Scan for the cell matching the given text and deliver its [x, y] coordinate at center. 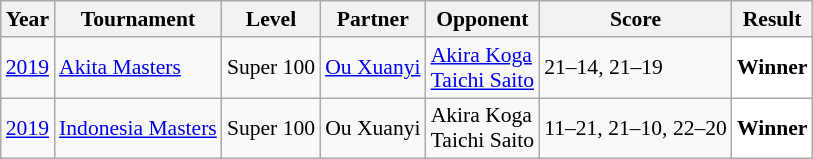
Tournament [138, 19]
11–21, 21–10, 22–20 [636, 128]
Score [636, 19]
Partner [372, 19]
Result [772, 19]
Opponent [483, 19]
Year [28, 19]
Akita Masters [138, 68]
21–14, 21–19 [636, 68]
Level [271, 19]
Indonesia Masters [138, 128]
